Return [x, y] of the center of cell containing provided text 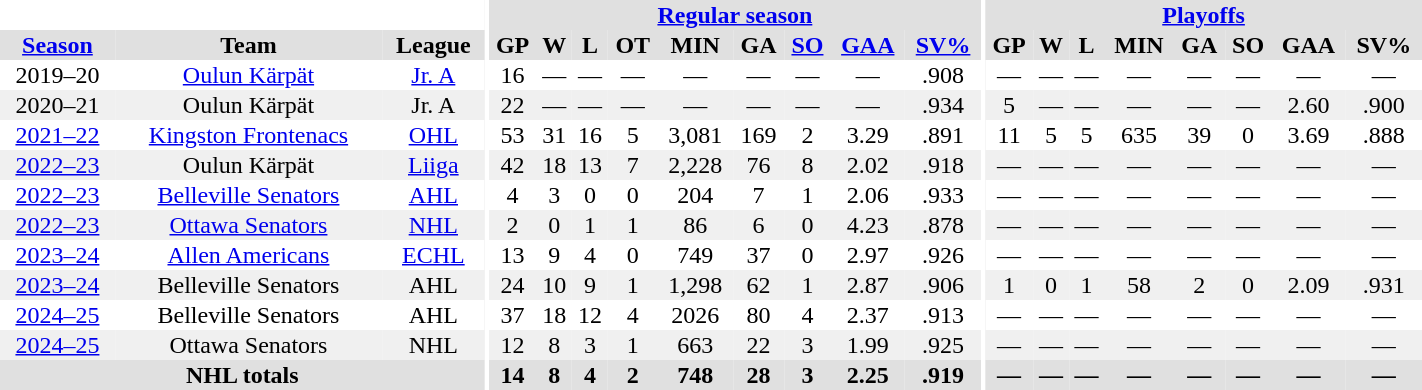
Season [58, 45]
42 [513, 165]
3.29 [868, 135]
6 [758, 225]
24 [513, 285]
.919 [943, 375]
.913 [943, 315]
749 [696, 255]
Regular season [736, 15]
39 [1200, 135]
Allen Americans [248, 255]
.900 [1384, 105]
2.02 [868, 165]
2026 [696, 315]
OT [633, 45]
League [434, 45]
.906 [943, 285]
4.23 [868, 225]
2.87 [868, 285]
.926 [943, 255]
ECHL [434, 255]
Liiga [434, 165]
1.99 [868, 345]
2,228 [696, 165]
169 [758, 135]
1,298 [696, 285]
10 [555, 285]
86 [696, 225]
2.37 [868, 315]
2.06 [868, 195]
2020–21 [58, 105]
62 [758, 285]
Kingston Frontenacs [248, 135]
.933 [943, 195]
.908 [943, 75]
80 [758, 315]
.888 [1384, 135]
.918 [943, 165]
3,081 [696, 135]
2.25 [868, 375]
.925 [943, 345]
76 [758, 165]
2.97 [868, 255]
11 [1009, 135]
Team [248, 45]
.878 [943, 225]
28 [758, 375]
2021–22 [58, 135]
2.60 [1308, 105]
NHL totals [242, 375]
.891 [943, 135]
663 [696, 345]
58 [1138, 285]
14 [513, 375]
635 [1138, 135]
3.69 [1308, 135]
.934 [943, 105]
204 [696, 195]
OHL [434, 135]
Playoffs [1204, 15]
.931 [1384, 285]
2019–20 [58, 75]
53 [513, 135]
748 [696, 375]
31 [555, 135]
2.09 [1308, 285]
